Locate the cell with the specified text and output its (x, y) center coordinate. 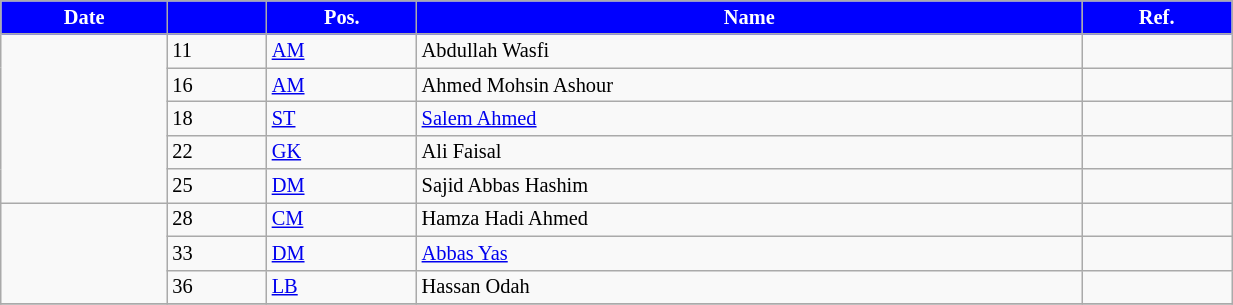
Abdullah Wasfi (750, 51)
Pos. (342, 17)
Ali Faisal (750, 152)
28 (218, 219)
Sajid Abbas Hashim (750, 186)
Abbas Yas (750, 253)
18 (218, 118)
Name (750, 17)
GK (342, 152)
36 (218, 287)
25 (218, 186)
22 (218, 152)
Ref. (1157, 17)
LB (342, 287)
Hassan Odah (750, 287)
33 (218, 253)
11 (218, 51)
16 (218, 85)
Salem Ahmed (750, 118)
Hamza Hadi Ahmed (750, 219)
Ahmed Mohsin Ashour (750, 85)
ST (342, 118)
Date (84, 17)
CM (342, 219)
